Capture the cell that displays the provided text and extract its [X, Y] central coordinate. 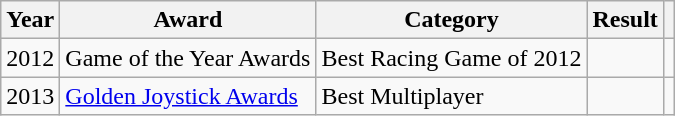
Year [30, 20]
Best Multiplayer [452, 96]
Game of the Year Awards [188, 58]
Result [625, 20]
Golden Joystick Awards [188, 96]
Award [188, 20]
Category [452, 20]
2012 [30, 58]
2013 [30, 96]
Best Racing Game of 2012 [452, 58]
